Determine the (X, Y) coordinate at the center of the cell enclosing the given text.  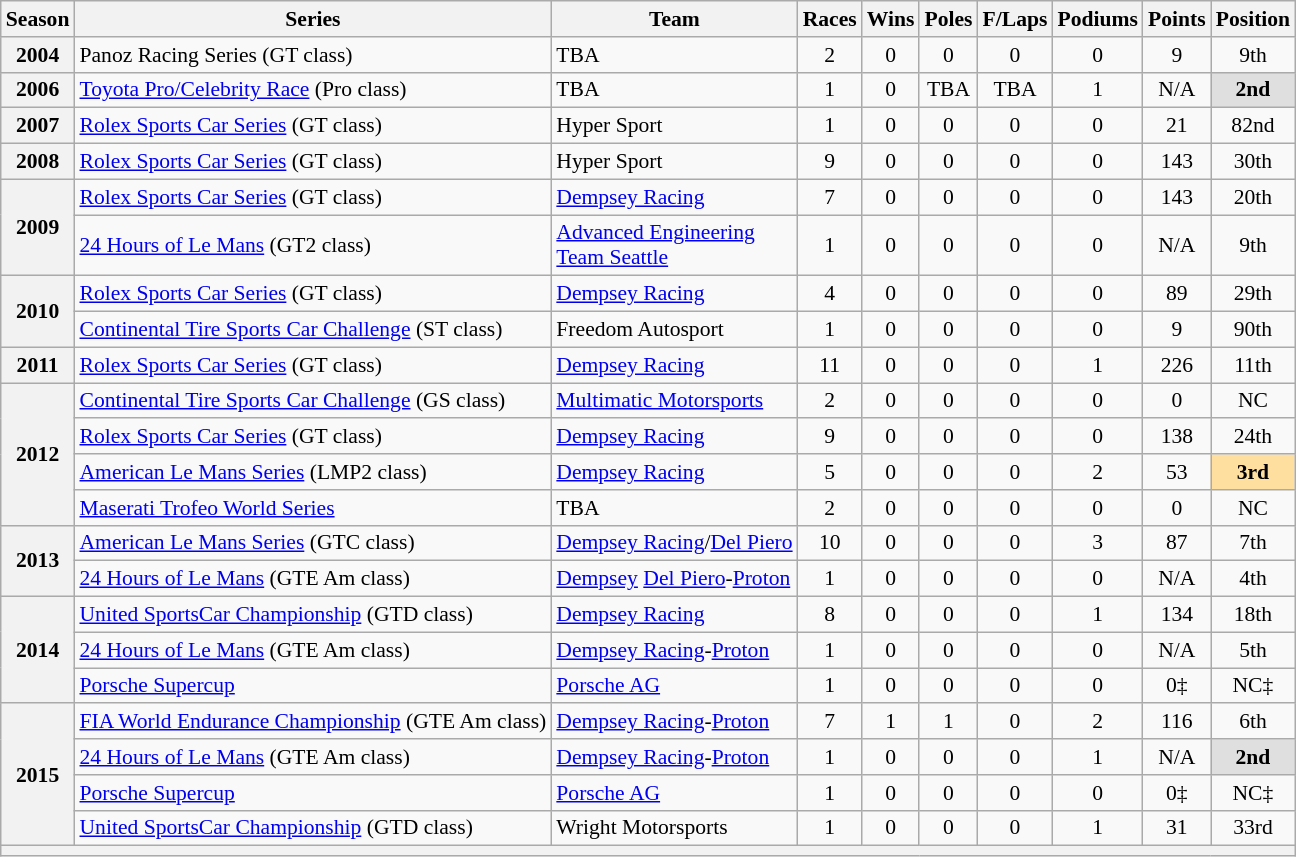
2004 (38, 55)
90th (1253, 330)
30th (1253, 162)
2010 (38, 312)
Poles (948, 19)
American Le Mans Series (GTC class) (312, 543)
2015 (38, 775)
2006 (38, 90)
82nd (1253, 126)
116 (1177, 722)
24 Hours of Le Mans (GT2 class) (312, 246)
Podiums (1098, 19)
2011 (38, 365)
138 (1177, 437)
Position (1253, 19)
3rd (1253, 472)
Panoz Racing Series (GT class) (312, 55)
10 (830, 543)
21 (1177, 126)
20th (1253, 197)
89 (1177, 294)
29th (1253, 294)
5th (1253, 650)
FIA World Endurance Championship (GTE Am class) (312, 722)
Continental Tire Sports Car Challenge (ST class) (312, 330)
24th (1253, 437)
Races (830, 19)
2009 (38, 228)
31 (1177, 828)
8 (830, 615)
Wright Motorsports (674, 828)
2008 (38, 162)
134 (1177, 615)
7th (1253, 543)
4 (830, 294)
3 (1098, 543)
Team (674, 19)
Maserati Trofeo World Series (312, 508)
2013 (38, 560)
Series (312, 19)
Dempsey Racing/Del Piero (674, 543)
American Le Mans Series (LMP2 class) (312, 472)
Toyota Pro/Celebrity Race (Pro class) (312, 90)
11 (830, 365)
2014 (38, 650)
Season (38, 19)
Dempsey Del Piero-Proton (674, 579)
Points (1177, 19)
2007 (38, 126)
F/Laps (1016, 19)
53 (1177, 472)
6th (1253, 722)
Wins (891, 19)
11th (1253, 365)
Advanced EngineeringTeam Seattle (674, 246)
87 (1177, 543)
Freedom Autosport (674, 330)
18th (1253, 615)
Multimatic Motorsports (674, 401)
33rd (1253, 828)
5 (830, 472)
2012 (38, 454)
226 (1177, 365)
4th (1253, 579)
Continental Tire Sports Car Challenge (GS class) (312, 401)
